Provide the (X, Y) coordinate of the cell's center where the given text is located.  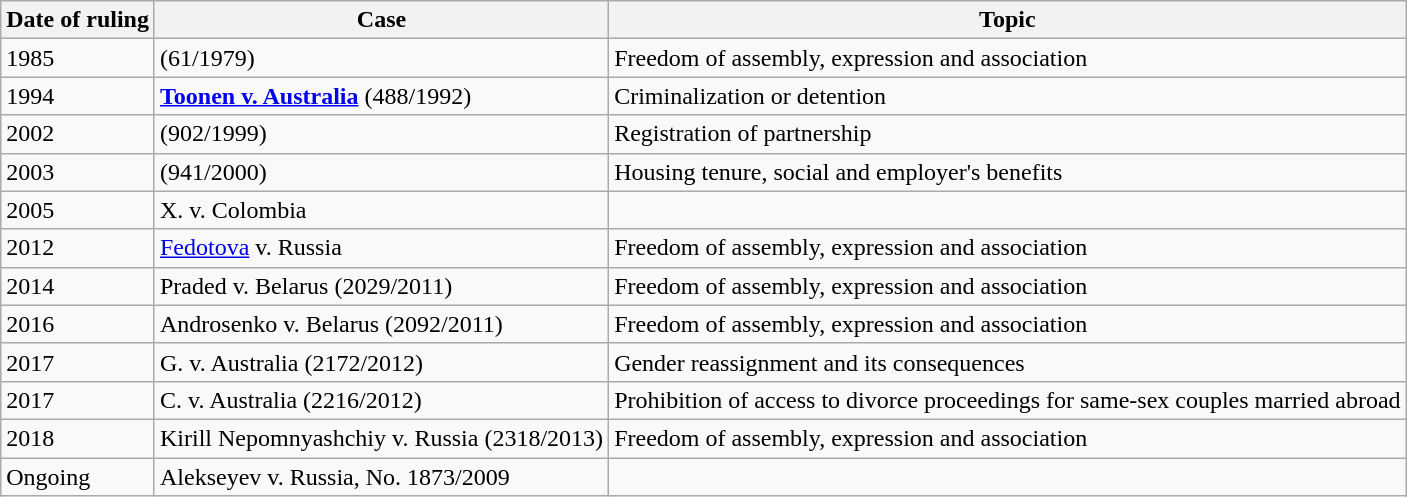
(61/1979) (381, 58)
1985 (78, 58)
Registration of partnership (1008, 134)
Gender reassignment and its consequences (1008, 362)
Prohibition of access to divorce proceedings for same-sex couples married abroad (1008, 400)
(902/1999) (381, 134)
Kirill Nepomnyashchiy v. Russia (2318/2013) (381, 438)
G. v. Australia (2172/2012) (381, 362)
Housing tenure, social and employer's benefits (1008, 172)
Criminalization or detention (1008, 96)
2012 (78, 248)
Androsenko v. Belarus (2092/2011) (381, 324)
2005 (78, 210)
2016 (78, 324)
Topic (1008, 20)
2018 (78, 438)
2003 (78, 172)
Case (381, 20)
Fedotova v. Russia (381, 248)
Praded v. Belarus (2029/2011) (381, 286)
Toonen v. Australia (488/1992) (381, 96)
1994 (78, 96)
C. v. Australia (2216/2012) (381, 400)
X. v. Colombia (381, 210)
Ongoing (78, 477)
2002 (78, 134)
Date of ruling (78, 20)
Alekseyev v. Russia, No. 1873/2009 (381, 477)
(941/2000) (381, 172)
2014 (78, 286)
